Identify which cell holds the provided text, then report its (x, y) central coordinate. 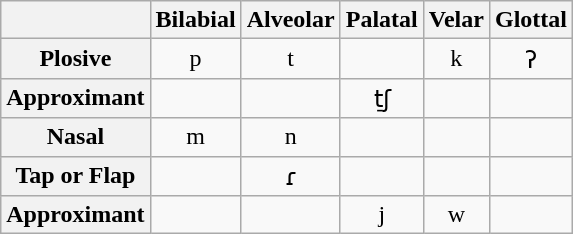
Glottal (530, 20)
ʔ (530, 59)
j (382, 215)
Alveolar (290, 20)
k (456, 59)
n (290, 137)
Velar (456, 20)
Nasal (76, 137)
t̠ʃ (382, 98)
t (290, 59)
ɾ (290, 176)
Palatal (382, 20)
Bilabial (196, 20)
Plosive (76, 59)
w (456, 215)
Tap or Flap (76, 176)
p (196, 59)
m (196, 137)
